Scan for the cell matching the given text and deliver its (X, Y) coordinate at center. 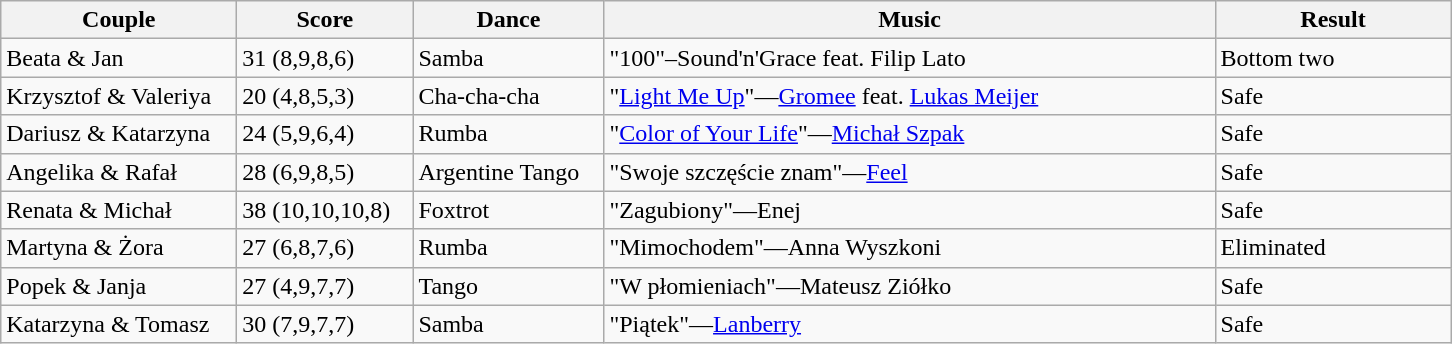
Score (325, 20)
28 (6,9,8,5) (325, 172)
Tango (508, 286)
27 (4,9,7,7) (325, 286)
24 (5,9,6,4) (325, 134)
"Piątek"—Lanberry (910, 324)
Beata & Jan (119, 58)
"Swoje szczęście znam"—Feel (910, 172)
38 (10,10,10,8) (325, 210)
Bottom two (1333, 58)
Music (910, 20)
Eliminated (1333, 248)
Argentine Tango (508, 172)
Martyna & Żora (119, 248)
"Zagubiony"—Enej (910, 210)
Foxtrot (508, 210)
Katarzyna & Tomasz (119, 324)
27 (6,8,7,6) (325, 248)
20 (4,8,5,3) (325, 96)
"100"–Sound'n'Grace feat. Filip Lato (910, 58)
Renata & Michał (119, 210)
Result (1333, 20)
"Color of Your Life"—Michał Szpak (910, 134)
30 (7,9,7,7) (325, 324)
Cha-cha-cha (508, 96)
"Mimochodem"—Anna Wyszkoni (910, 248)
Couple (119, 20)
31 (8,9,8,6) (325, 58)
Angelika & Rafał (119, 172)
Dariusz & Katarzyna (119, 134)
"W płomieniach"—Mateusz Ziółko (910, 286)
Krzysztof & Valeriya (119, 96)
Dance (508, 20)
"Light Me Up"—Gromee feat. Lukas Meijer (910, 96)
Popek & Janja (119, 286)
